From the cell containing the given text, extract its center point as (X, Y) coordinate. 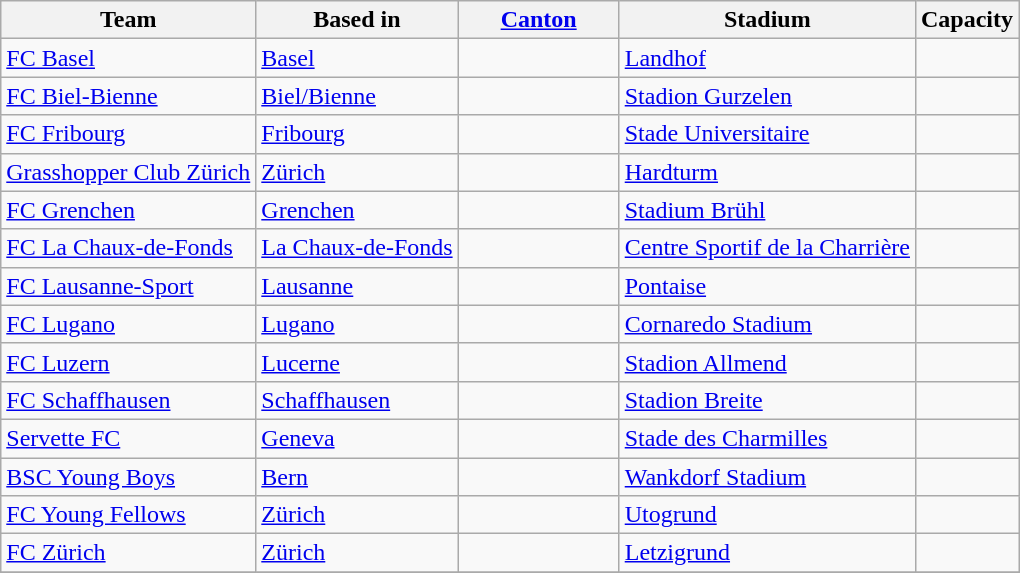
Centre Sportif de la Charrière (767, 248)
FC Young Fellows (128, 515)
FC La Chaux-de-Fonds (128, 248)
Stade Universitaire (767, 134)
Utogrund (767, 515)
Biel/Bienne (357, 96)
La Chaux-de-Fonds (357, 248)
Lausanne (357, 286)
Schaffhausen (357, 400)
Capacity (966, 20)
Lucerne (357, 362)
Stade des Charmilles (767, 438)
Stadion Allmend (767, 362)
Basel (357, 58)
FC Biel-Bienne (128, 96)
FC Lugano (128, 324)
Based in (357, 20)
Stadion Breite (767, 400)
Stadium (767, 20)
Stadion Gurzelen (767, 96)
Team (128, 20)
Geneva (357, 438)
Canton (538, 20)
FC Grenchen (128, 210)
Wankdorf Stadium (767, 477)
Landhof (767, 58)
FC Basel (128, 58)
Letzigrund (767, 553)
Pontaise (767, 286)
FC Zürich (128, 553)
BSC Young Boys (128, 477)
FC Lausanne-Sport (128, 286)
Stadium Brühl (767, 210)
Bern (357, 477)
FC Luzern (128, 362)
Lugano (357, 324)
Grenchen (357, 210)
Fribourg (357, 134)
Cornaredo Stadium (767, 324)
Hardturm (767, 172)
FC Schaffhausen (128, 400)
Servette FC (128, 438)
FC Fribourg (128, 134)
Grasshopper Club Zürich (128, 172)
